Scan for the cell matching the given text and deliver its (X, Y) coordinate at center. 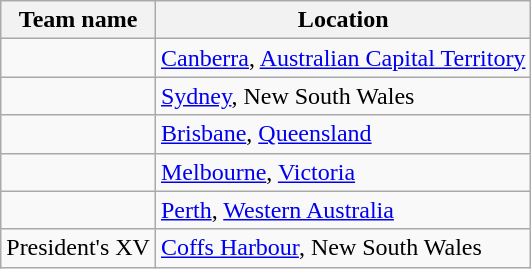
Canberra, Australian Capital Territory (343, 58)
Sydney, New South Wales (343, 96)
Melbourne, Victoria (343, 172)
Coffs Harbour, New South Wales (343, 248)
Team name (78, 20)
Location (343, 20)
Brisbane, Queensland (343, 134)
Perth, Western Australia (343, 210)
President's XV (78, 248)
